Pinpoint the cell where the given text exists, returning its [X, Y] midpoint coordinate. 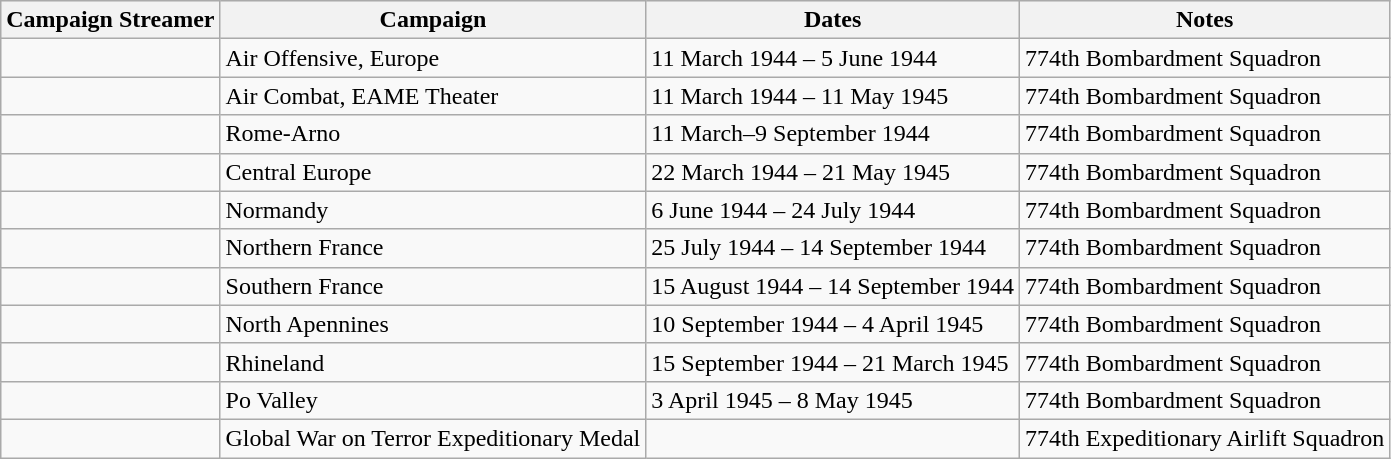
Air Offensive, Europe [433, 58]
11 March 1944 – 5 June 1944 [833, 58]
Air Combat, EAME Theater [433, 96]
Campaign Streamer [110, 20]
Northern France [433, 248]
Campaign [433, 20]
15 August 1944 – 14 September 1944 [833, 286]
Global War on Terror Expeditionary Medal [433, 438]
Rome-Arno [433, 134]
Normandy [433, 210]
Southern France [433, 286]
Notes [1205, 20]
6 June 1944 – 24 July 1944 [833, 210]
15 September 1944 – 21 March 1945 [833, 362]
3 April 1945 – 8 May 1945 [833, 400]
25 July 1944 – 14 September 1944 [833, 248]
Po Valley [433, 400]
Central Europe [433, 172]
774th Expeditionary Airlift Squadron [1205, 438]
11 March–9 September 1944 [833, 134]
11 March 1944 – 11 May 1945 [833, 96]
Rhineland [433, 362]
North Apennines [433, 324]
22 March 1944 – 21 May 1945 [833, 172]
Dates [833, 20]
10 September 1944 – 4 April 1945 [833, 324]
